Locate the cell with the specified text and output its (x, y) center coordinate. 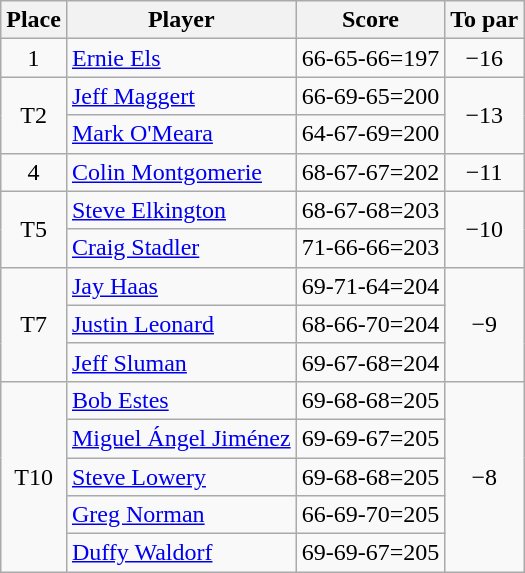
1 (34, 58)
68-66-70=204 (370, 324)
T5 (34, 229)
T7 (34, 324)
−10 (484, 229)
−11 (484, 172)
Bob Estes (181, 400)
Mark O'Meara (181, 134)
66-69-65=200 (370, 96)
Player (181, 20)
69-71-64=204 (370, 286)
Ernie Els (181, 58)
4 (34, 172)
66-69-70=205 (370, 515)
Miguel Ángel Jiménez (181, 438)
Duffy Waldorf (181, 553)
64-67-69=200 (370, 134)
−16 (484, 58)
T10 (34, 476)
To par (484, 20)
Steve Lowery (181, 477)
T2 (34, 115)
−8 (484, 476)
68-67-67=202 (370, 172)
Steve Elkington (181, 210)
Jeff Maggert (181, 96)
71-66-66=203 (370, 248)
Score (370, 20)
Craig Stadler (181, 248)
69-67-68=204 (370, 362)
66-65-66=197 (370, 58)
Greg Norman (181, 515)
Justin Leonard (181, 324)
Jay Haas (181, 286)
Colin Montgomerie (181, 172)
Place (34, 20)
−13 (484, 115)
68-67-68=203 (370, 210)
−9 (484, 324)
Jeff Sluman (181, 362)
